Output the [x, y] coordinate of the center of the cell containing the given text.  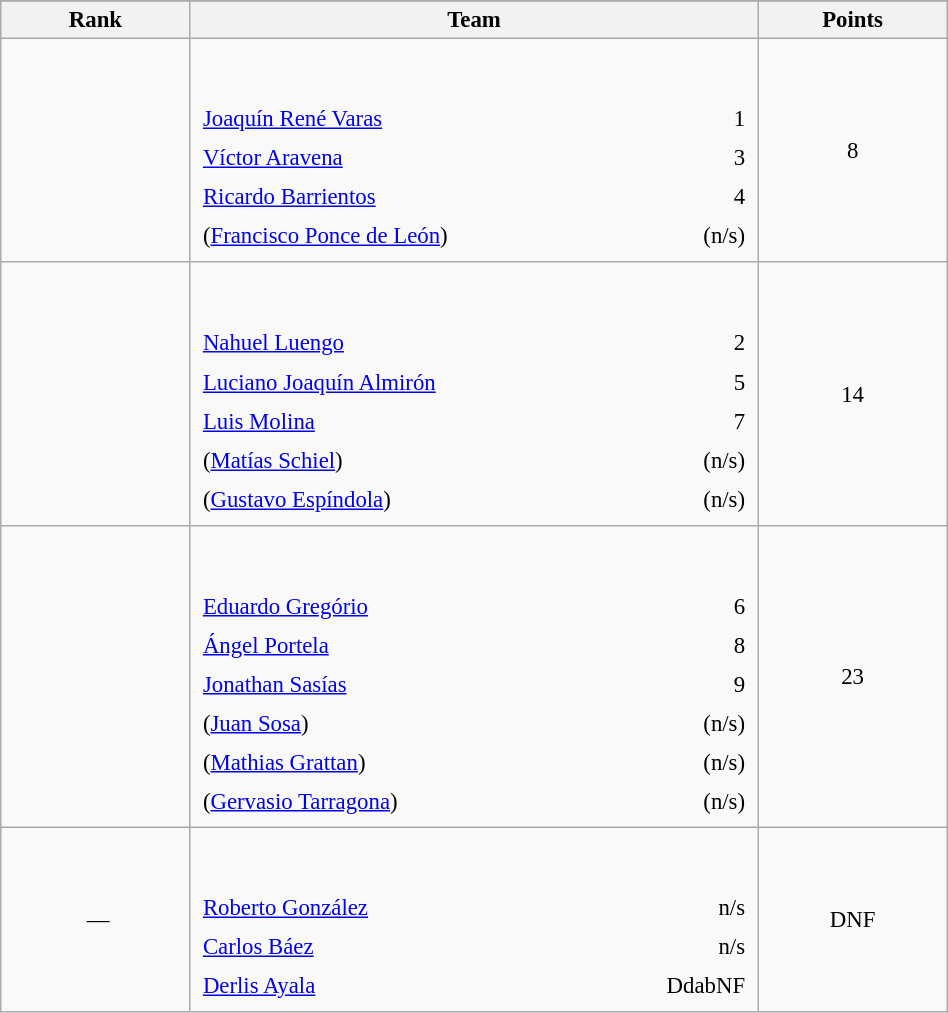
(Francisco Ponce de León) [426, 236]
(Mathias Grattan) [418, 762]
Jonathan Sasías [418, 684]
Eduardo Gregório [418, 606]
Joaquín René Varas [426, 119]
9 [695, 684]
4 [704, 197]
— [96, 920]
Nahuel Luengo [424, 343]
2 [702, 343]
Team [474, 20]
(Matías Schiel) [424, 460]
3 [704, 158]
Roberto González [380, 908]
Derlis Ayala [380, 986]
Joaquín René Varas 1 Víctor Aravena 3 Ricardo Barrientos 4 (Francisco Ponce de León) (n/s) [474, 151]
Ricardo Barrientos [426, 197]
Luciano Joaquín Almirón [424, 382]
Carlos Báez [380, 947]
5 [702, 382]
(Gustavo Espíndola) [424, 499]
Víctor Aravena [426, 158]
(Gervasio Tarragona) [418, 801]
Eduardo Gregório 6 Ángel Portela 8 Jonathan Sasías 9 (Juan Sosa) (n/s) (Mathias Grattan) (n/s) (Gervasio Tarragona) (n/s) [474, 677]
(Juan Sosa) [418, 723]
14 [852, 394]
Ángel Portela [418, 645]
Points [852, 20]
Nahuel Luengo 2 Luciano Joaquín Almirón 5 Luis Molina 7 (Matías Schiel) (n/s) (Gustavo Espíndola) (n/s) [474, 394]
Rank [96, 20]
1 [704, 119]
7 [702, 421]
DNF [852, 920]
23 [852, 677]
Luis Molina [424, 421]
Roberto González n/s Carlos Báez n/s Derlis Ayala DdabNF [474, 920]
DdabNF [658, 986]
6 [695, 606]
